Detect which cell encompasses the target text, then output its (x, y) center coordinate. 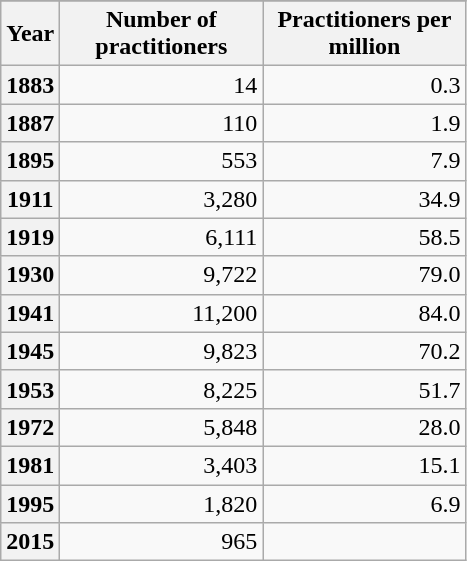
2015 (30, 542)
0.3 (364, 85)
1995 (30, 503)
1930 (30, 275)
5,848 (162, 427)
79.0 (364, 275)
58.5 (364, 237)
8,225 (162, 389)
34.9 (364, 199)
1.9 (364, 123)
1972 (30, 427)
1981 (30, 465)
6,111 (162, 237)
1887 (30, 123)
110 (162, 123)
15.1 (364, 465)
1883 (30, 85)
1945 (30, 351)
7.9 (364, 161)
Number of practitioners (162, 34)
965 (162, 542)
14 (162, 85)
1941 (30, 313)
Practitioners per million (364, 34)
9,722 (162, 275)
1895 (30, 161)
9,823 (162, 351)
51.7 (364, 389)
3,280 (162, 199)
28.0 (364, 427)
1,820 (162, 503)
1911 (30, 199)
1919 (30, 237)
6.9 (364, 503)
84.0 (364, 313)
3,403 (162, 465)
11,200 (162, 313)
Year (30, 34)
70.2 (364, 351)
553 (162, 161)
1953 (30, 389)
